Scan for the cell matching the given text and deliver its (x, y) coordinate at center. 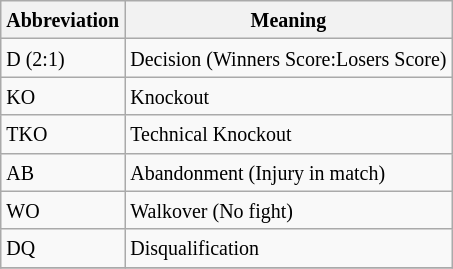
Decision (Winners Score:Losers Score) (288, 58)
Technical Knockout (288, 134)
D (2:1) (63, 58)
DQ (63, 248)
Abandonment (Injury in match) (288, 172)
Abbreviation (63, 20)
Knockout (288, 96)
TKO (63, 134)
WO (63, 210)
AB (63, 172)
Walkover (No fight) (288, 210)
Meaning (288, 20)
KO (63, 96)
Disqualification (288, 248)
